Return the [x, y] coordinate for the center point of the cell that contains the specified text.  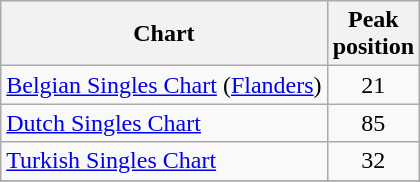
Turkish Singles Chart [164, 161]
Dutch Singles Chart [164, 123]
32 [373, 161]
85 [373, 123]
Peakposition [373, 34]
Belgian Singles Chart (Flanders) [164, 85]
21 [373, 85]
Chart [164, 34]
